Pinpoint the cell where the given text exists, returning its [x, y] midpoint coordinate. 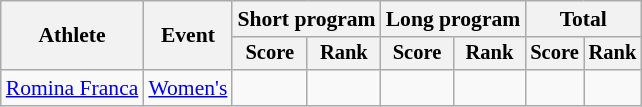
Long program [454, 19]
Event [188, 36]
Women's [188, 88]
Athlete [72, 36]
Romina Franca [72, 88]
Short program [306, 19]
Total [583, 19]
